Search for the cell housing the specified text and yield its [x, y] center coordinate. 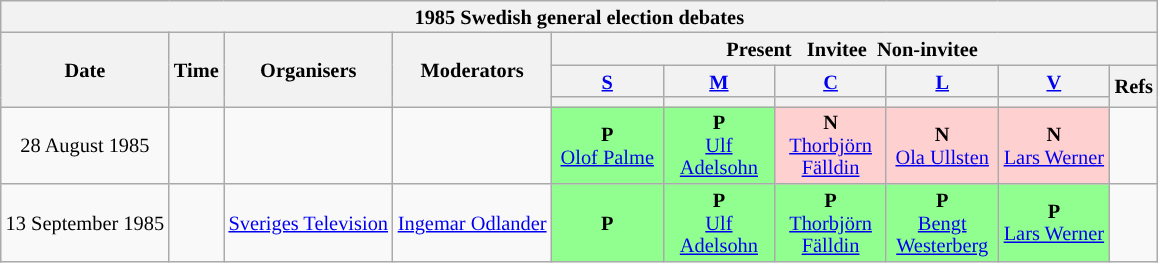
C [831, 81]
L [942, 81]
POlof Palme [607, 144]
PLars Werner [1054, 222]
P [607, 222]
Present Invitee Non-invitee [854, 48]
PThorbjörn Fälldin [831, 222]
Ingemar Odlander [472, 222]
Sveriges Television [308, 222]
NThorbjörn Fälldin [831, 144]
S [607, 81]
1985 Swedish general election debates [580, 16]
13 September 1985 [85, 222]
NLars Werner [1054, 144]
Organisers [308, 69]
Time [196, 69]
Date [85, 69]
M [719, 81]
Moderators [472, 69]
PBengt Westerberg [942, 222]
V [1054, 81]
28 August 1985 [85, 144]
NOla Ullsten [942, 144]
Refs [1134, 86]
